Output the (X, Y) coordinate of the center of the cell containing the given text.  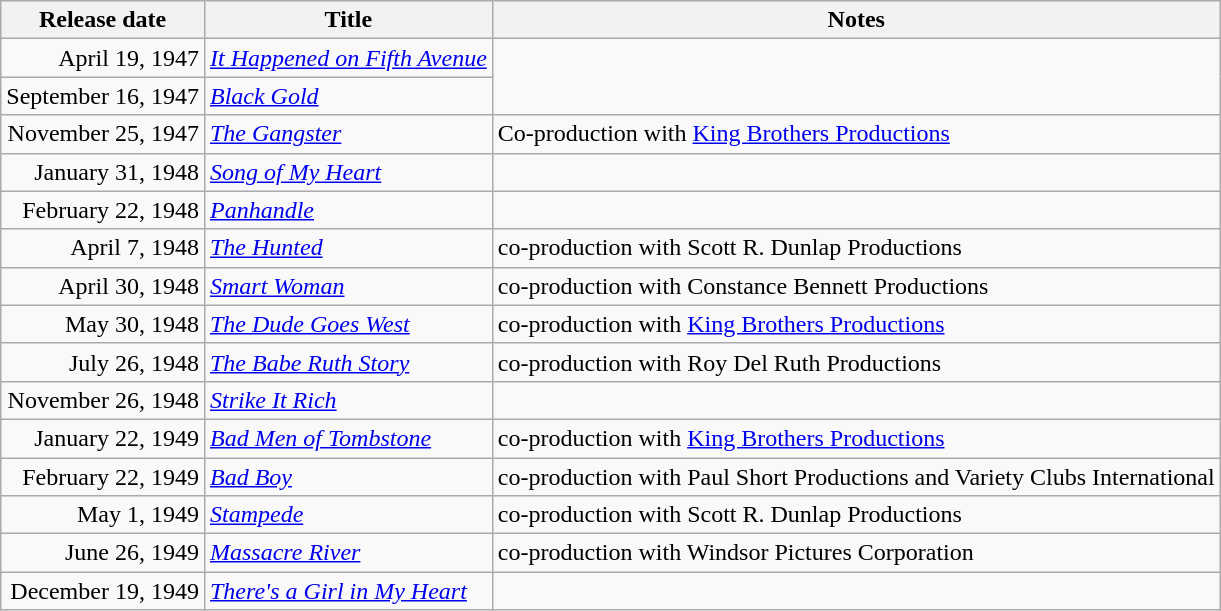
co-production with Roy Del Ruth Productions (856, 362)
Song of My Heart (348, 172)
July 26, 1948 (103, 362)
Massacre River (348, 553)
Release date (103, 20)
The Gangster (348, 134)
Stampede (348, 515)
Co-production with King Brothers Productions (856, 134)
December 19, 1949 (103, 591)
There's a Girl in My Heart (348, 591)
May 30, 1948 (103, 324)
Panhandle (348, 210)
April 7, 1948 (103, 248)
The Hunted (348, 248)
May 1, 1949 (103, 515)
September 16, 1947 (103, 96)
Strike It Rich (348, 400)
April 30, 1948 (103, 286)
co-production with Paul Short Productions and Variety Clubs International (856, 477)
January 22, 1949 (103, 438)
February 22, 1949 (103, 477)
Black Gold (348, 96)
January 31, 1948 (103, 172)
Smart Woman (348, 286)
Notes (856, 20)
Bad Men of Tombstone (348, 438)
November 25, 1947 (103, 134)
June 26, 1949 (103, 553)
It Happened on Fifth Avenue (348, 58)
The Dude Goes West (348, 324)
February 22, 1948 (103, 210)
The Babe Ruth Story (348, 362)
Title (348, 20)
Bad Boy (348, 477)
co-production with Constance Bennett Productions (856, 286)
November 26, 1948 (103, 400)
co-production with Windsor Pictures Corporation (856, 553)
April 19, 1947 (103, 58)
